Detect which cell encompasses the target text, then output its [X, Y] center coordinate. 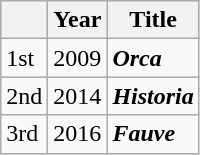
3rd [24, 134]
Title [153, 20]
Year [78, 20]
2014 [78, 96]
2009 [78, 58]
Orca [153, 58]
2016 [78, 134]
2nd [24, 96]
Fauve [153, 134]
Historia [153, 96]
1st [24, 58]
